Locate the cell with the specified text and output its [x, y] center coordinate. 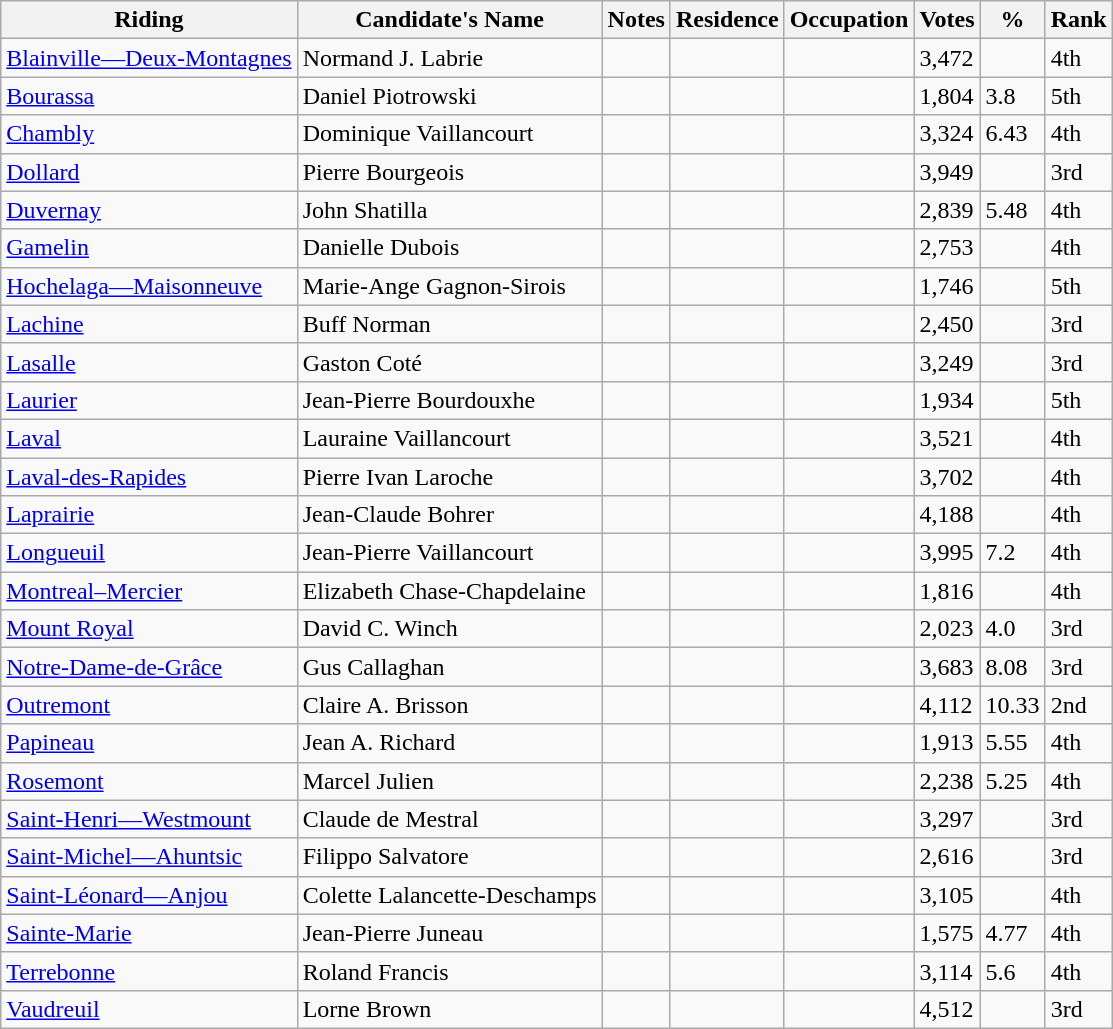
% [1012, 20]
Votes [947, 20]
Candidate's Name [450, 20]
1,746 [947, 286]
Laprairie [149, 515]
3.8 [1012, 96]
Saint-Michel—Ahuntsic [149, 857]
Pierre Bourgeois [450, 172]
5.6 [1012, 971]
Terrebonne [149, 971]
Jean-Pierre Juneau [450, 933]
Dollard [149, 172]
Occupation [849, 20]
3,995 [947, 553]
Lorne Brown [450, 1009]
3,949 [947, 172]
Jean-Claude Bohrer [450, 515]
2,238 [947, 781]
4,112 [947, 705]
1,913 [947, 743]
Montreal–Mercier [149, 591]
2,450 [947, 324]
3,105 [947, 895]
Filippo Salvatore [450, 857]
Vaudreuil [149, 1009]
Marcel Julien [450, 781]
4,188 [947, 515]
Blainville—Deux-Montagnes [149, 58]
Lachine [149, 324]
Gamelin [149, 248]
3,521 [947, 438]
Saint-Léonard—Anjou [149, 895]
1,575 [947, 933]
Hochelaga—Maisonneuve [149, 286]
Sainte-Marie [149, 933]
2,753 [947, 248]
Rank [1078, 20]
Laval-des-Rapides [149, 477]
10.33 [1012, 705]
Claire A. Brisson [450, 705]
2,023 [947, 629]
4.0 [1012, 629]
Colette Lalancette-Deschamps [450, 895]
8.08 [1012, 667]
Chambly [149, 134]
3,683 [947, 667]
2,616 [947, 857]
3,249 [947, 362]
Jean-Pierre Vaillancourt [450, 553]
1,804 [947, 96]
Lasalle [149, 362]
Elizabeth Chase-Chapdelaine [450, 591]
Outremont [149, 705]
David C. Winch [450, 629]
Residence [727, 20]
John Shatilla [450, 210]
Duvernay [149, 210]
3,297 [947, 819]
Laval [149, 438]
5.55 [1012, 743]
Pierre Ivan Laroche [450, 477]
Gaston Coté [450, 362]
Longueuil [149, 553]
Dominique Vaillancourt [450, 134]
Normand J. Labrie [450, 58]
Papineau [149, 743]
Gus Callaghan [450, 667]
Danielle Dubois [450, 248]
Rosemont [149, 781]
1,816 [947, 591]
Daniel Piotrowski [450, 96]
Claude de Mestral [450, 819]
2nd [1078, 705]
Jean A. Richard [450, 743]
3,114 [947, 971]
3,324 [947, 134]
4.77 [1012, 933]
1,934 [947, 400]
5.48 [1012, 210]
Saint-Henri—Westmount [149, 819]
Bourassa [149, 96]
4,512 [947, 1009]
5.25 [1012, 781]
Jean-Pierre Bourdouxhe [450, 400]
Buff Norman [450, 324]
Riding [149, 20]
3,702 [947, 477]
Marie-Ange Gagnon-Sirois [450, 286]
Lauraine Vaillancourt [450, 438]
Roland Francis [450, 971]
Laurier [149, 400]
Mount Royal [149, 629]
Notes [636, 20]
6.43 [1012, 134]
2,839 [947, 210]
Notre-Dame-de-Grâce [149, 667]
3,472 [947, 58]
7.2 [1012, 553]
